Scan for the cell matching the given text and deliver its [X, Y] coordinate at center. 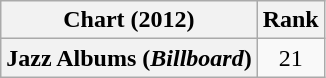
Chart (2012) [129, 20]
21 [290, 58]
Jazz Albums (Billboard) [129, 58]
Rank [290, 20]
